Scan for the cell matching the given text and deliver its [x, y] coordinate at center. 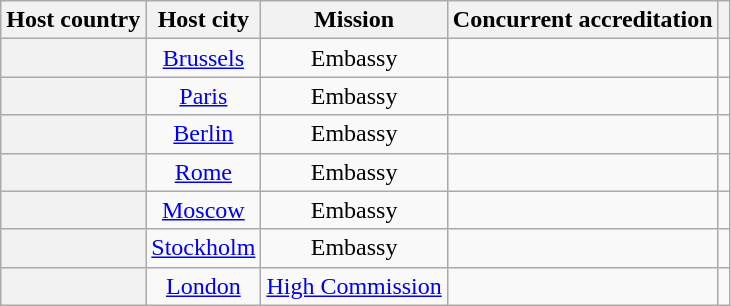
Concurrent accreditation [582, 20]
Host city [204, 20]
Stockholm [204, 248]
High Commission [354, 286]
London [204, 286]
Mission [354, 20]
Paris [204, 96]
Berlin [204, 134]
Host country [74, 20]
Moscow [204, 210]
Rome [204, 172]
Brussels [204, 58]
